Capture the cell that displays the provided text and extract its (X, Y) central coordinate. 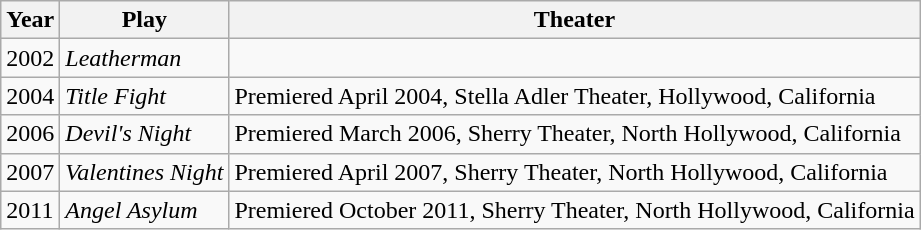
Year (30, 20)
Title Fight (144, 96)
Angel Asylum (144, 210)
Devil's Night (144, 134)
Premiered October 2011, Sherry Theater, North Hollywood, California (574, 210)
Play (144, 20)
Premiered April 2004, Stella Adler Theater, Hollywood, California (574, 96)
Leatherman (144, 58)
2004 (30, 96)
2002 (30, 58)
Premiered March 2006, Sherry Theater, North Hollywood, California (574, 134)
Premiered April 2007, Sherry Theater, North Hollywood, California (574, 172)
2007 (30, 172)
2006 (30, 134)
2011 (30, 210)
Valentines Night (144, 172)
Theater (574, 20)
